Pinpoint the cell where the given text exists, returning its (x, y) midpoint coordinate. 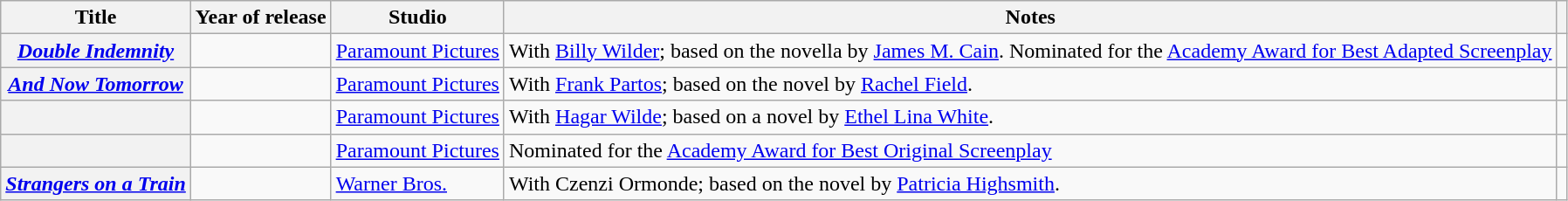
With Hagar Wilde; based on a novel by Ethel Lina White. (1030, 117)
With Billy Wilder; based on the novella by James M. Cain. Nominated for the Academy Award for Best Adapted Screenplay (1030, 51)
Strangers on a Train (96, 184)
With Frank Partos; based on the novel by Rachel Field. (1030, 84)
Double Indemnity (96, 51)
Nominated for the Academy Award for Best Original Screenplay (1030, 150)
Year of release (260, 17)
Title (96, 17)
And Now Tomorrow (96, 84)
Studio (417, 17)
Notes (1030, 17)
With Czenzi Ormonde; based on the novel by Patricia Highsmith. (1030, 184)
Warner Bros. (417, 184)
